Find where the given text appears and provide that cell's center as (x, y) coordinate. 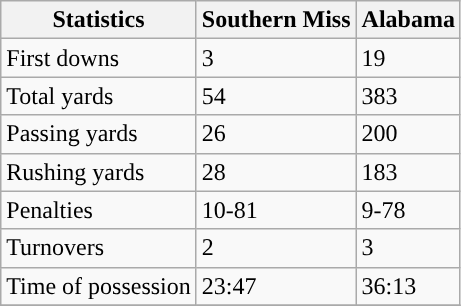
First downs (99, 58)
Time of possession (99, 286)
Southern Miss (276, 20)
28 (276, 172)
Turnovers (99, 248)
Statistics (99, 20)
19 (408, 58)
Penalties (99, 210)
2 (276, 248)
200 (408, 134)
54 (276, 96)
383 (408, 96)
9-78 (408, 210)
183 (408, 172)
Alabama (408, 20)
10-81 (276, 210)
Total yards (99, 96)
Rushing yards (99, 172)
23:47 (276, 286)
36:13 (408, 286)
26 (276, 134)
Passing yards (99, 134)
